Output the [x, y] coordinate of the center of the cell containing the given text.  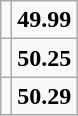
50.25 [44, 58]
49.99 [44, 20]
50.29 [44, 96]
